Locate the cell with the specified text and output its (X, Y) center coordinate. 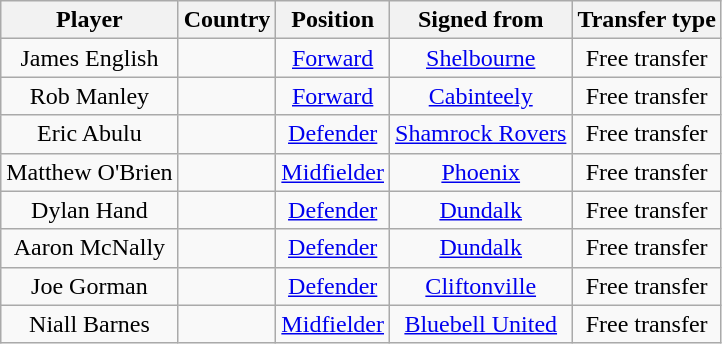
Phoenix (481, 172)
Signed from (481, 20)
Joe Gorman (90, 286)
Aaron McNally (90, 248)
Shamrock Rovers (481, 134)
Bluebell United (481, 324)
Transfer type (646, 20)
Dylan Hand (90, 210)
James English (90, 58)
Niall Barnes (90, 324)
Position (333, 20)
Player (90, 20)
Shelbourne (481, 58)
Rob Manley (90, 96)
Country (227, 20)
Cliftonville (481, 286)
Cabinteely (481, 96)
Eric Abulu (90, 134)
Matthew O'Brien (90, 172)
